From the cell containing the given text, extract its center point as (X, Y) coordinate. 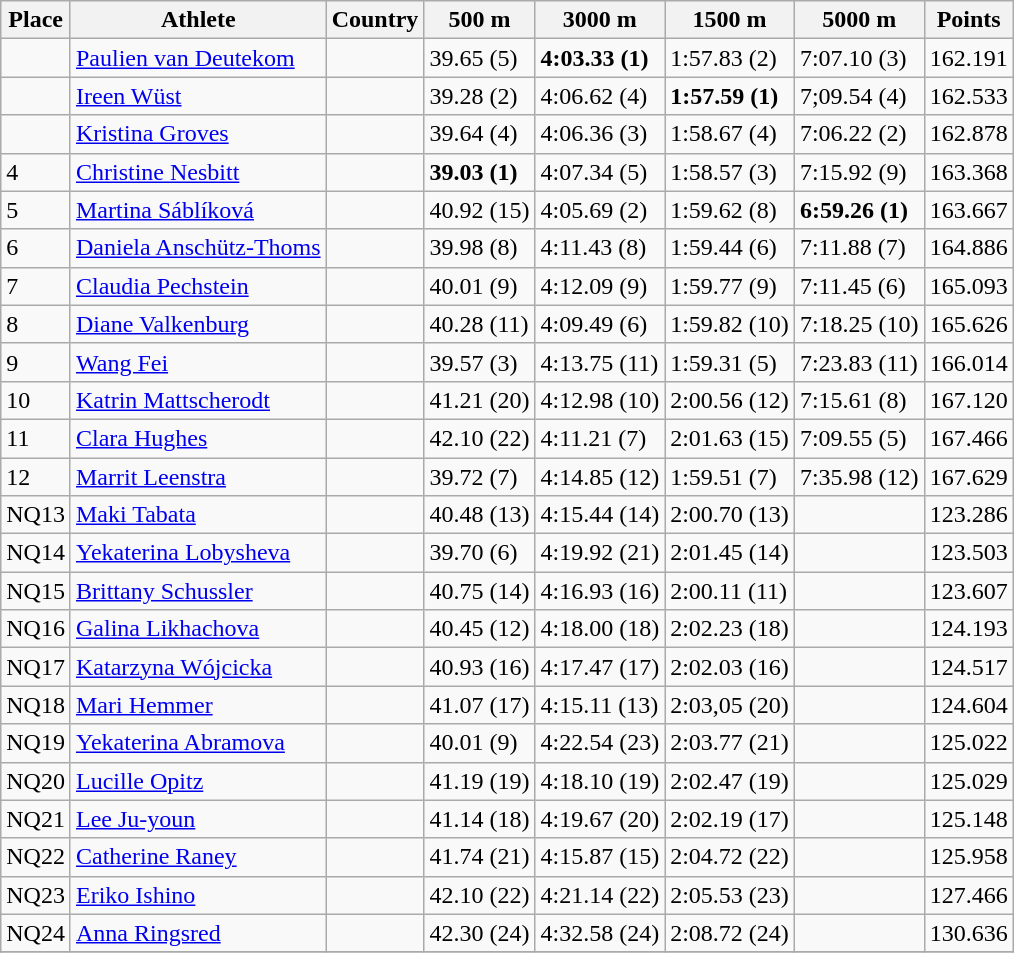
4:17.47 (17) (600, 667)
162.533 (968, 96)
1:59.77 (9) (730, 286)
4:15.44 (14) (600, 515)
165.626 (968, 324)
4:18.00 (18) (600, 629)
NQ21 (36, 819)
7:18.25 (10) (859, 324)
165.093 (968, 286)
41.19 (19) (480, 781)
1500 m (730, 20)
Kristina Groves (198, 134)
40.75 (14) (480, 591)
124.193 (968, 629)
7:11.88 (7) (859, 248)
11 (36, 438)
163.667 (968, 210)
1:57.59 (1) (730, 96)
2:03.77 (21) (730, 743)
167.120 (968, 400)
39.28 (2) (480, 96)
1:58.67 (4) (730, 134)
7:15.92 (9) (859, 172)
9 (36, 362)
42.30 (24) (480, 933)
NQ24 (36, 933)
4:11.21 (7) (600, 438)
4:22.54 (23) (600, 743)
2:00.70 (13) (730, 515)
162.191 (968, 58)
500 m (480, 20)
7:23.83 (11) (859, 362)
4:15.11 (13) (600, 705)
Eriko Ishino (198, 895)
Mari Hemmer (198, 705)
Anna Ringsred (198, 933)
Athlete (198, 20)
123.286 (968, 515)
4:19.92 (21) (600, 553)
167.629 (968, 477)
2:04.72 (22) (730, 857)
167.466 (968, 438)
Katrin Mattscherodt (198, 400)
41.14 (18) (480, 819)
Yekaterina Lobysheva (198, 553)
41.74 (21) (480, 857)
4:18.10 (19) (600, 781)
Lee Ju-youn (198, 819)
4:14.85 (12) (600, 477)
7:11.45 (6) (859, 286)
1:59.51 (7) (730, 477)
NQ17 (36, 667)
4:12.09 (9) (600, 286)
40.48 (13) (480, 515)
1:59.44 (6) (730, 248)
2:01.63 (15) (730, 438)
6:59.26 (1) (859, 210)
Clara Hughes (198, 438)
NQ13 (36, 515)
39.98 (8) (480, 248)
Brittany Schussler (198, 591)
1:59.31 (5) (730, 362)
4:13.75 (11) (600, 362)
125.022 (968, 743)
40.45 (12) (480, 629)
2:02.03 (16) (730, 667)
125.029 (968, 781)
Marrit Leenstra (198, 477)
40.28 (11) (480, 324)
7:07.10 (3) (859, 58)
8 (36, 324)
4 (36, 172)
12 (36, 477)
162.878 (968, 134)
Lucille Opitz (198, 781)
4:07.34 (5) (600, 172)
39.72 (7) (480, 477)
10 (36, 400)
39.57 (3) (480, 362)
NQ23 (36, 895)
2:02.47 (19) (730, 781)
Martina Sáblíková (198, 210)
NQ18 (36, 705)
3000 m (600, 20)
7;09.54 (4) (859, 96)
NQ15 (36, 591)
Points (968, 20)
Paulien van Deutekom (198, 58)
2:02.19 (17) (730, 819)
127.466 (968, 895)
6 (36, 248)
Wang Fei (198, 362)
1:57.83 (2) (730, 58)
NQ16 (36, 629)
4:06.36 (3) (600, 134)
7 (36, 286)
Country (375, 20)
4:32.58 (24) (600, 933)
2:02.23 (18) (730, 629)
2:05.53 (23) (730, 895)
4:05.69 (2) (600, 210)
124.604 (968, 705)
Claudia Pechstein (198, 286)
39.03 (1) (480, 172)
NQ22 (36, 857)
2:00.56 (12) (730, 400)
4:11.43 (8) (600, 248)
Daniela Anschütz-Thoms (198, 248)
2:08.72 (24) (730, 933)
125.148 (968, 819)
NQ19 (36, 743)
Diane Valkenburg (198, 324)
4:21.14 (22) (600, 895)
41.21 (20) (480, 400)
40.93 (16) (480, 667)
1:59.82 (10) (730, 324)
130.636 (968, 933)
40.92 (15) (480, 210)
39.70 (6) (480, 553)
163.368 (968, 172)
Katarzyna Wójcicka (198, 667)
Place (36, 20)
2:01.45 (14) (730, 553)
4:16.93 (16) (600, 591)
4:15.87 (15) (600, 857)
39.64 (4) (480, 134)
164.886 (968, 248)
4:06.62 (4) (600, 96)
39.65 (5) (480, 58)
5000 m (859, 20)
7:06.22 (2) (859, 134)
5 (36, 210)
Maki Tabata (198, 515)
4:03.33 (1) (600, 58)
125.958 (968, 857)
1:59.62 (8) (730, 210)
NQ14 (36, 553)
7:35.98 (12) (859, 477)
41.07 (17) (480, 705)
Ireen Wüst (198, 96)
2:00.11 (11) (730, 591)
123.607 (968, 591)
Yekaterina Abramova (198, 743)
NQ20 (36, 781)
Christine Nesbitt (198, 172)
2:03,05 (20) (730, 705)
4:12.98 (10) (600, 400)
166.014 (968, 362)
7:15.61 (8) (859, 400)
124.517 (968, 667)
Catherine Raney (198, 857)
123.503 (968, 553)
7:09.55 (5) (859, 438)
1:58.57 (3) (730, 172)
Galina Likhachova (198, 629)
4:19.67 (20) (600, 819)
4:09.49 (6) (600, 324)
